Detect which cell encompasses the target text, then output its [X, Y] center coordinate. 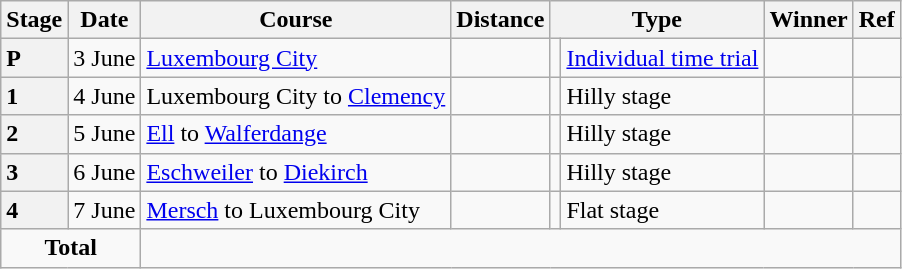
Individual time trial [662, 58]
Date [104, 20]
Ell to Walferdange [296, 134]
Distance [500, 20]
3 [34, 172]
Flat stage [662, 210]
Course [296, 20]
Ref [876, 20]
1 [34, 96]
4 June [104, 96]
3 June [104, 58]
Stage [34, 20]
Winner [808, 20]
Type [657, 20]
Luxembourg City to Clemency [296, 96]
P [34, 58]
Mersch to Luxembourg City [296, 210]
Luxembourg City [296, 58]
Total [71, 248]
4 [34, 210]
7 June [104, 210]
2 [34, 134]
6 June [104, 172]
5 June [104, 134]
Eschweiler to Diekirch [296, 172]
